For the text-containing cell, return its midpoint in (X, Y) coordinate format. 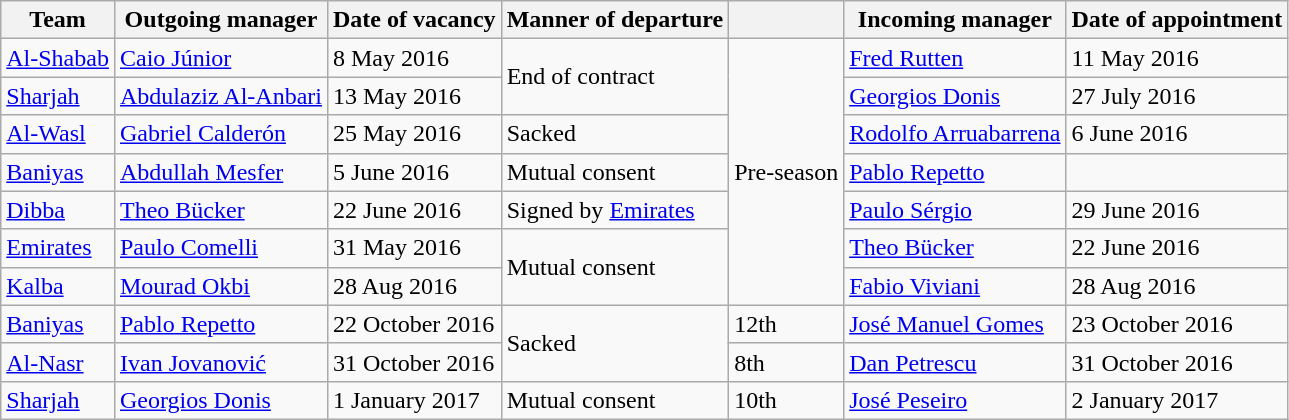
Al-Nasr (58, 362)
12th (786, 324)
23 October 2016 (1177, 324)
Incoming manager (955, 20)
Fred Rutten (955, 58)
Date of vacancy (414, 20)
Dibba (58, 210)
Dan Petrescu (955, 362)
11 May 2016 (1177, 58)
Outgoing manager (220, 20)
Emirates (58, 248)
José Manuel Gomes (955, 324)
Al-Shabab (58, 58)
Kalba (58, 286)
1 January 2017 (414, 400)
13 May 2016 (414, 96)
22 October 2016 (414, 324)
Signed by Emirates (614, 210)
29 June 2016 (1177, 210)
10th (786, 400)
5 June 2016 (414, 172)
8 May 2016 (414, 58)
6 June 2016 (1177, 134)
Abdulaziz Al-Anbari (220, 96)
Manner of departure (614, 20)
25 May 2016 (414, 134)
Pre-season (786, 172)
8th (786, 362)
Mourad Okbi (220, 286)
Rodolfo Arruabarrena (955, 134)
Caio Júnior (220, 58)
Ivan Jovanović (220, 362)
José Peseiro (955, 400)
31 May 2016 (414, 248)
Al-Wasl (58, 134)
Abdullah Mesfer (220, 172)
Paulo Comelli (220, 248)
Gabriel Calderón (220, 134)
Fabio Viviani (955, 286)
Team (58, 20)
27 July 2016 (1177, 96)
Date of appointment (1177, 20)
Paulo Sérgio (955, 210)
End of contract (614, 77)
2 January 2017 (1177, 400)
